Provide the (x, y) coordinate of the cell's center where the given text is located.  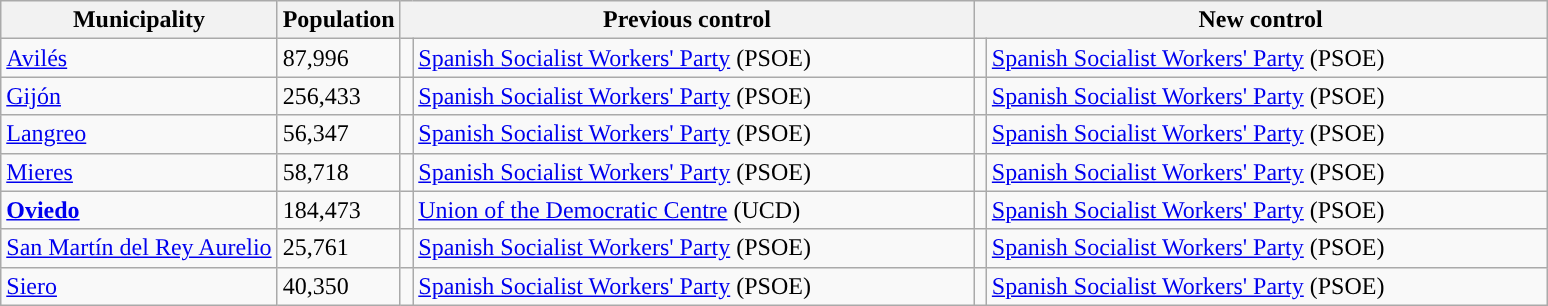
Previous control (687, 20)
87,996 (338, 58)
Avilés (139, 58)
Mieres (139, 172)
Gijón (139, 96)
Siero (139, 286)
Municipality (139, 20)
San Martín del Rey Aurelio (139, 248)
Oviedo (139, 210)
58,718 (338, 172)
New control (1261, 20)
Union of the Democratic Centre (UCD) (694, 210)
Population (338, 20)
25,761 (338, 248)
40,350 (338, 286)
184,473 (338, 210)
256,433 (338, 96)
56,347 (338, 134)
Langreo (139, 134)
